From the cell containing the given text, extract its center point as (x, y) coordinate. 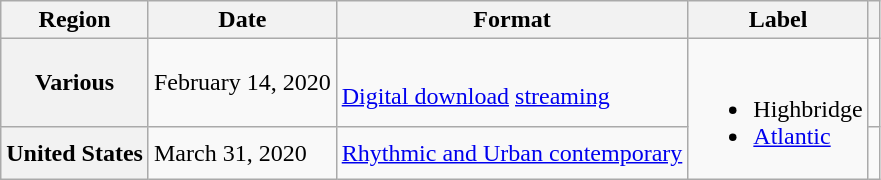
March 31, 2020 (242, 153)
Label (778, 20)
Various (75, 83)
Date (242, 20)
February 14, 2020 (242, 83)
Rhythmic and Urban contemporary (512, 153)
Digital download streaming (512, 83)
Region (75, 20)
HighbridgeAtlantic (778, 109)
United States (75, 153)
Format (512, 20)
